Determine the (x, y) coordinate at the center of the cell enclosing the given text.  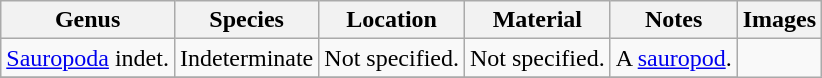
Notes (674, 20)
Species (246, 20)
Images (779, 20)
Genus (88, 20)
Indeterminate (246, 58)
Material (537, 20)
A sauropod. (674, 58)
Location (392, 20)
Sauropoda indet. (88, 58)
